Search for the cell housing the specified text and yield its [X, Y] center coordinate. 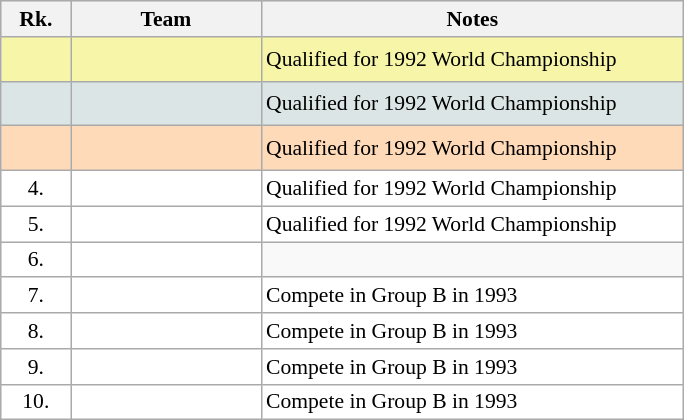
Rk. [36, 19]
4. [36, 189]
7. [36, 296]
6. [36, 260]
5. [36, 224]
10. [36, 402]
Notes [472, 19]
9. [36, 367]
8. [36, 331]
Team [166, 19]
